Find where the given text appears and provide that cell's center as [X, Y] coordinate. 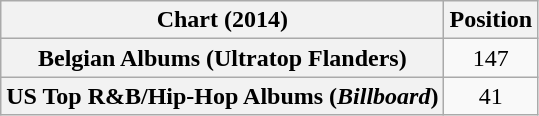
Belgian Albums (Ultratop Flanders) [222, 58]
US Top R&B/Hip-Hop Albums (Billboard) [222, 96]
41 [491, 96]
Position [491, 20]
Chart (2014) [222, 20]
147 [491, 58]
